From the cell containing the given text, extract its center point as [x, y] coordinate. 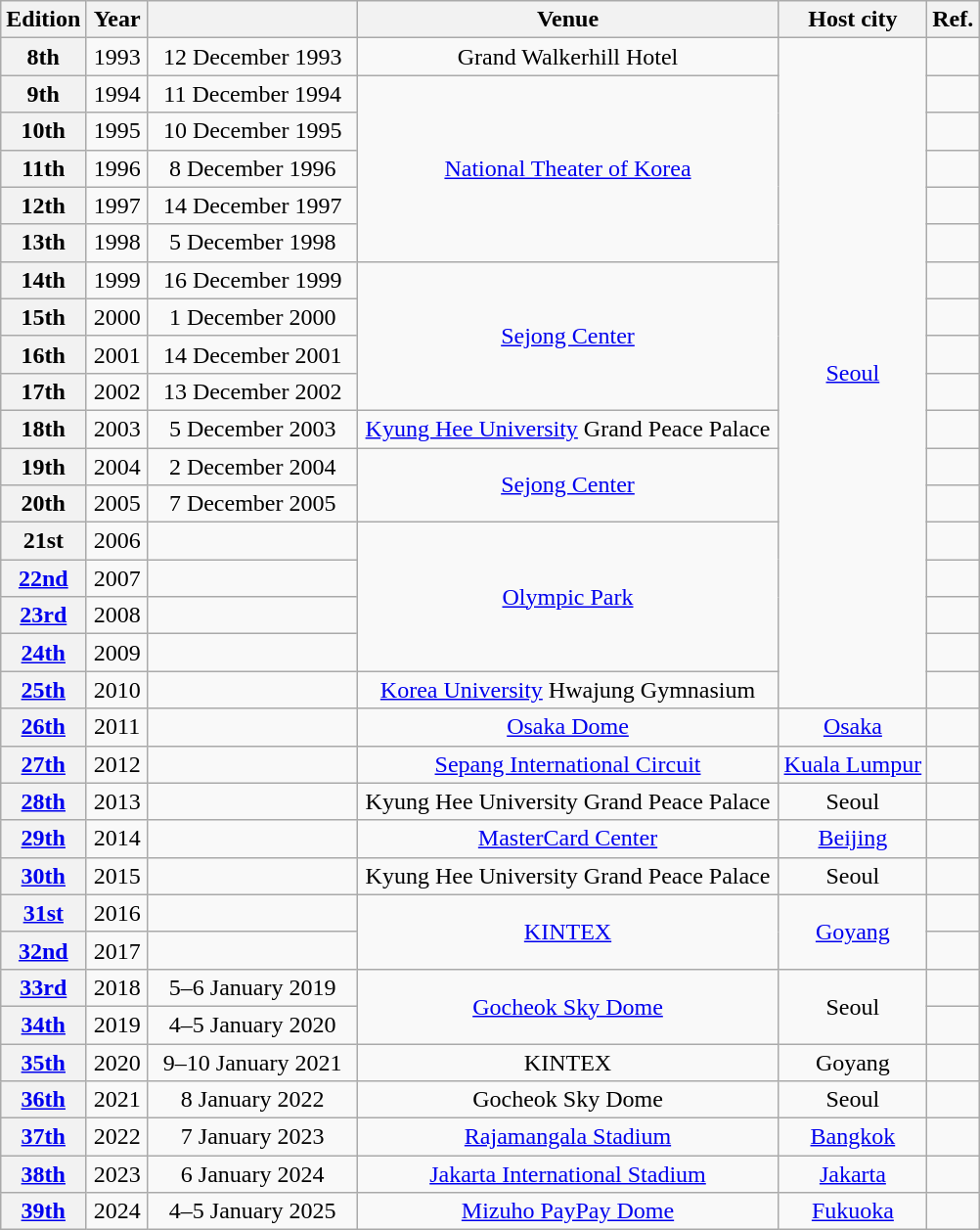
Host city [853, 20]
2017 [117, 950]
7 January 2023 [252, 1137]
2021 [117, 1100]
2013 [117, 801]
32nd [43, 950]
2006 [117, 541]
1 December 2000 [252, 317]
5 December 2003 [252, 429]
Olympic Park [567, 597]
14th [43, 280]
28th [43, 801]
16 December 1999 [252, 280]
2016 [117, 913]
19th [43, 467]
2023 [117, 1174]
11 December 1994 [252, 94]
4–5 January 2020 [252, 1025]
Kuala Lumpur [853, 764]
35th [43, 1062]
15th [43, 317]
1999 [117, 280]
29th [43, 839]
14 December 1997 [252, 205]
2007 [117, 578]
2019 [117, 1025]
Osaka [853, 727]
Rajamangala Stadium [567, 1137]
Fukuoka [853, 1211]
Venue [567, 20]
2005 [117, 504]
Jakarta [853, 1174]
8 December 1996 [252, 168]
10th [43, 131]
24th [43, 653]
21st [43, 541]
MasterCard Center [567, 839]
23rd [43, 615]
9–10 January 2021 [252, 1062]
Mizuho PayPay Dome [567, 1211]
2022 [117, 1137]
11th [43, 168]
1995 [117, 131]
7 December 2005 [252, 504]
8th [43, 57]
14 December 2001 [252, 354]
Sepang International Circuit [567, 764]
Beijing [853, 839]
2002 [117, 391]
6 January 2024 [252, 1174]
Year [117, 20]
16th [43, 354]
Korea University Hwajung Gymnasium [567, 690]
1996 [117, 168]
2015 [117, 876]
2004 [117, 467]
2020 [117, 1062]
Bangkok [853, 1137]
2018 [117, 987]
34th [43, 1025]
5 December 1998 [252, 243]
18th [43, 429]
2009 [117, 653]
9th [43, 94]
25th [43, 690]
2012 [117, 764]
2011 [117, 727]
10 December 1995 [252, 131]
27th [43, 764]
5–6 January 2019 [252, 987]
13 December 2002 [252, 391]
30th [43, 876]
4–5 January 2025 [252, 1211]
17th [43, 391]
20th [43, 504]
2014 [117, 839]
8 January 2022 [252, 1100]
2000 [117, 317]
2008 [117, 615]
2001 [117, 354]
37th [43, 1137]
National Theater of Korea [567, 168]
22nd [43, 578]
2010 [117, 690]
26th [43, 727]
36th [43, 1100]
Edition [43, 20]
Ref. [953, 20]
38th [43, 1174]
1997 [117, 205]
1994 [117, 94]
39th [43, 1211]
2024 [117, 1211]
1998 [117, 243]
2003 [117, 429]
12th [43, 205]
13th [43, 243]
31st [43, 913]
33rd [43, 987]
Osaka Dome [567, 727]
1993 [117, 57]
2 December 2004 [252, 467]
Jakarta International Stadium [567, 1174]
Grand Walkerhill Hotel [567, 57]
12 December 1993 [252, 57]
